Output the (x, y) coordinate of the center of the cell containing the given text.  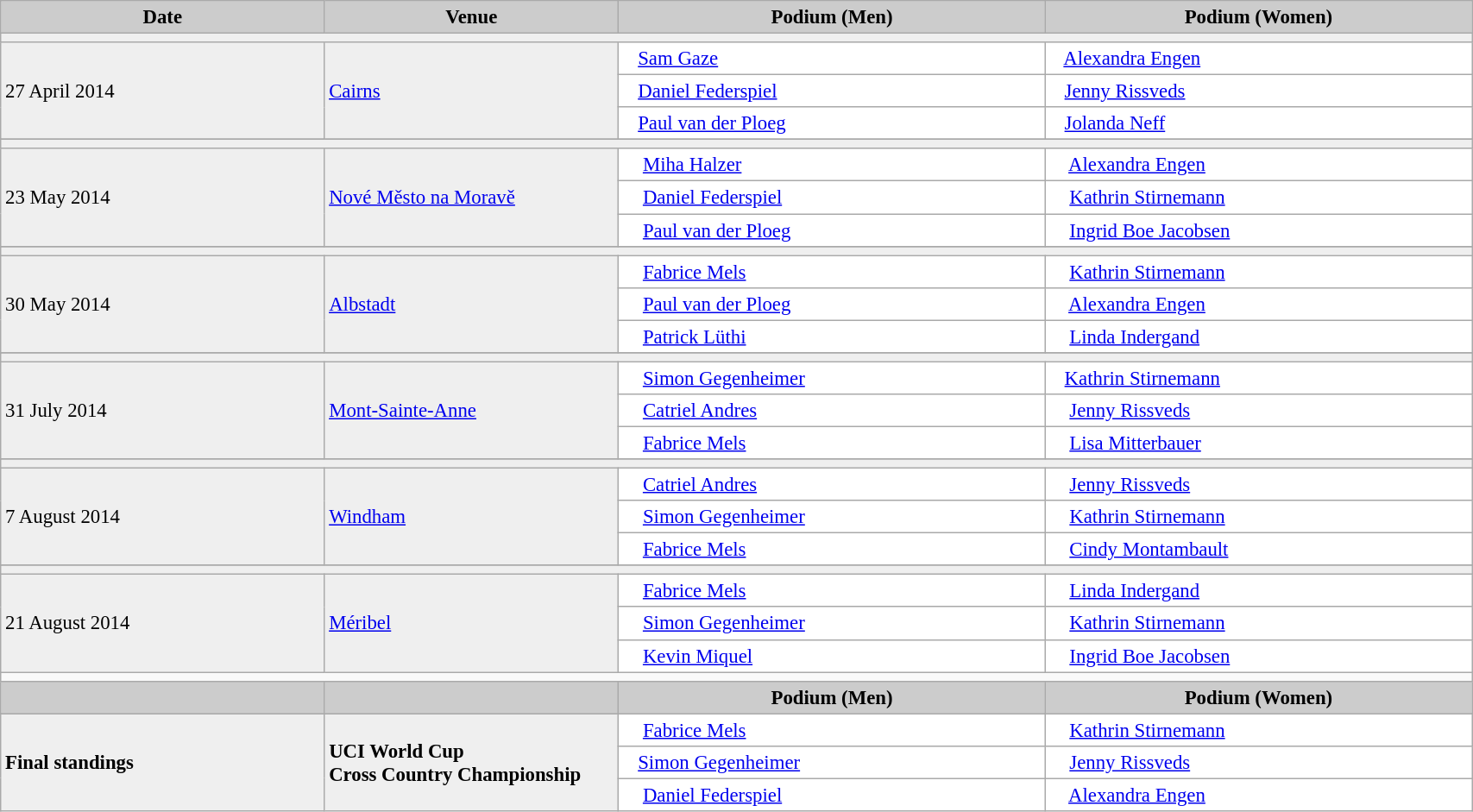
Mont-Sainte-Anne (471, 411)
UCI World Cup Cross Country Championship (471, 763)
23 May 2014 (162, 197)
Sam Gaze (832, 59)
30 May 2014 (162, 304)
Albstadt (471, 304)
Lisa Mitterbauer (1258, 443)
Jolanda Neff (1258, 123)
Méribel (471, 623)
Final standings (162, 763)
Cairns (471, 91)
31 July 2014 (162, 411)
Venue (471, 17)
Cindy Montambault (1258, 550)
21 August 2014 (162, 623)
Miha Halzer (832, 165)
Kevin Miquel (832, 656)
Date (162, 17)
7 August 2014 (162, 518)
Patrick Lüthi (832, 337)
Windham (471, 518)
27 April 2014 (162, 91)
Nové Město na Moravě (471, 197)
